Determine the (x, y) coordinate at the center of the cell enclosing the given text.  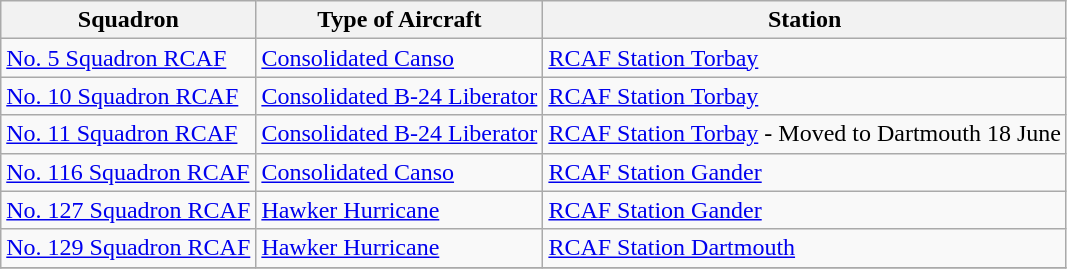
No. 10 Squadron RCAF (128, 96)
Squadron (128, 20)
Station (805, 20)
No. 129 Squadron RCAF (128, 248)
Type of Aircraft (400, 20)
No. 11 Squadron RCAF (128, 134)
No. 127 Squadron RCAF (128, 210)
RCAF Station Dartmouth (805, 248)
No. 5 Squadron RCAF (128, 58)
RCAF Station Torbay - Moved to Dartmouth 18 June (805, 134)
No. 116 Squadron RCAF (128, 172)
